Scan for the cell matching the given text and deliver its [X, Y] coordinate at center. 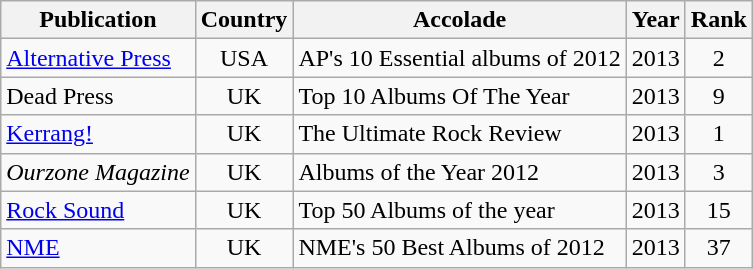
Dead Press [98, 96]
Alternative Press [98, 58]
Accolade [460, 20]
Rock Sound [98, 210]
37 [718, 248]
Publication [98, 20]
Kerrang! [98, 134]
Top 10 Albums Of The Year [460, 96]
The Ultimate Rock Review [460, 134]
USA [244, 58]
NME [98, 248]
1 [718, 134]
3 [718, 172]
Top 50 Albums of the year [460, 210]
Ourzone Magazine [98, 172]
Rank [718, 20]
9 [718, 96]
Albums of the Year 2012 [460, 172]
15 [718, 210]
Country [244, 20]
NME's 50 Best Albums of 2012 [460, 248]
Year [656, 20]
2 [718, 58]
AP's 10 Essential albums of 2012 [460, 58]
